Find where the given text appears and provide that cell's center as (X, Y) coordinate. 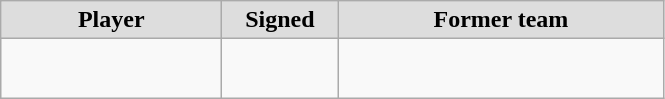
Former team (501, 20)
Signed (280, 20)
Player (112, 20)
